Search for the cell housing the specified text and yield its [x, y] center coordinate. 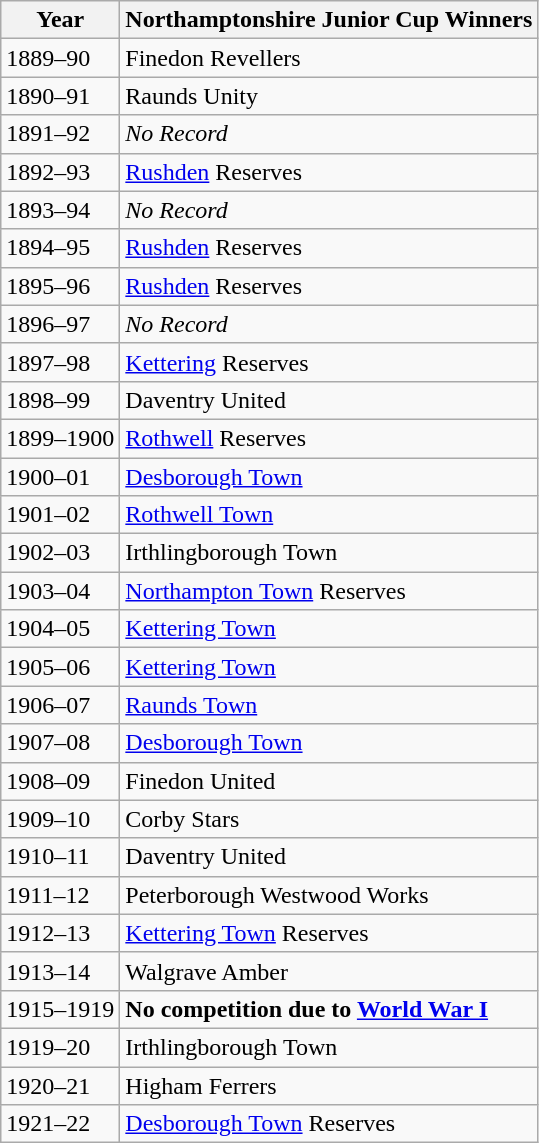
Northamptonshire Junior Cup Winners [329, 20]
Corby Stars [329, 819]
Raunds Town [329, 705]
1908–09 [60, 781]
Finedon United [329, 781]
1895–96 [60, 286]
1898–99 [60, 400]
1892–93 [60, 172]
1913–14 [60, 971]
Walgrave Amber [329, 971]
1911–12 [60, 895]
1920–21 [60, 1085]
1890–91 [60, 96]
Peterborough Westwood Works [329, 895]
1902–03 [60, 553]
1897–98 [60, 362]
Kettering Town Reserves [329, 933]
Desborough Town Reserves [329, 1124]
Northampton Town Reserves [329, 591]
1910–11 [60, 857]
No competition due to World War I [329, 1009]
1901–02 [60, 515]
Kettering Reserves [329, 362]
1891–92 [60, 134]
1919–20 [60, 1047]
Finedon Revellers [329, 58]
Higham Ferrers [329, 1085]
Year [60, 20]
Raunds Unity [329, 96]
1912–13 [60, 933]
1915–1919 [60, 1009]
Rothwell Reserves [329, 438]
1909–10 [60, 819]
1896–97 [60, 324]
1905–06 [60, 667]
1904–05 [60, 629]
1900–01 [60, 477]
Rothwell Town [329, 515]
1906–07 [60, 705]
1889–90 [60, 58]
1903–04 [60, 591]
1899–1900 [60, 438]
1907–08 [60, 743]
1893–94 [60, 210]
1894–95 [60, 248]
1921–22 [60, 1124]
